Return [x, y] of the center of cell containing provided text 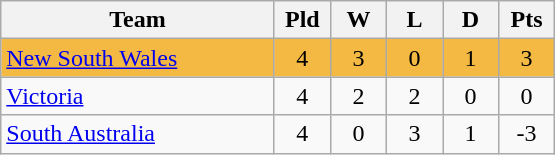
Pts [527, 20]
South Australia [138, 134]
W [358, 20]
-3 [527, 134]
D [470, 20]
Pld [302, 20]
L [414, 20]
Victoria [138, 96]
Team [138, 20]
New South Wales [138, 58]
